Search for the cell housing the specified text and yield its [X, Y] center coordinate. 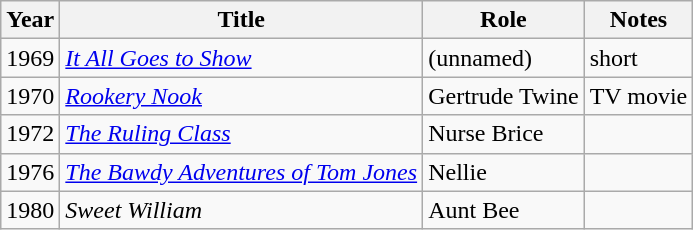
Nurse Brice [504, 134]
Notes [638, 20]
1980 [30, 210]
1972 [30, 134]
Title [242, 20]
Aunt Bee [504, 210]
Nellie [504, 172]
Role [504, 20]
The Ruling Class [242, 134]
Sweet William [242, 210]
short [638, 58]
(unnamed) [504, 58]
TV movie [638, 96]
The Bawdy Adventures of Tom Jones [242, 172]
Year [30, 20]
1970 [30, 96]
Rookery Nook [242, 96]
1976 [30, 172]
1969 [30, 58]
It All Goes to Show [242, 58]
Gertrude Twine [504, 96]
